Return (X, Y) of the center of cell containing provided text 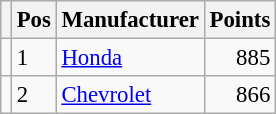
Chevrolet (130, 95)
1 (34, 58)
866 (240, 95)
2 (34, 95)
Points (240, 20)
885 (240, 58)
Pos (34, 20)
Manufacturer (130, 20)
Honda (130, 58)
